Identify which cell holds the provided text, then report its (X, Y) central coordinate. 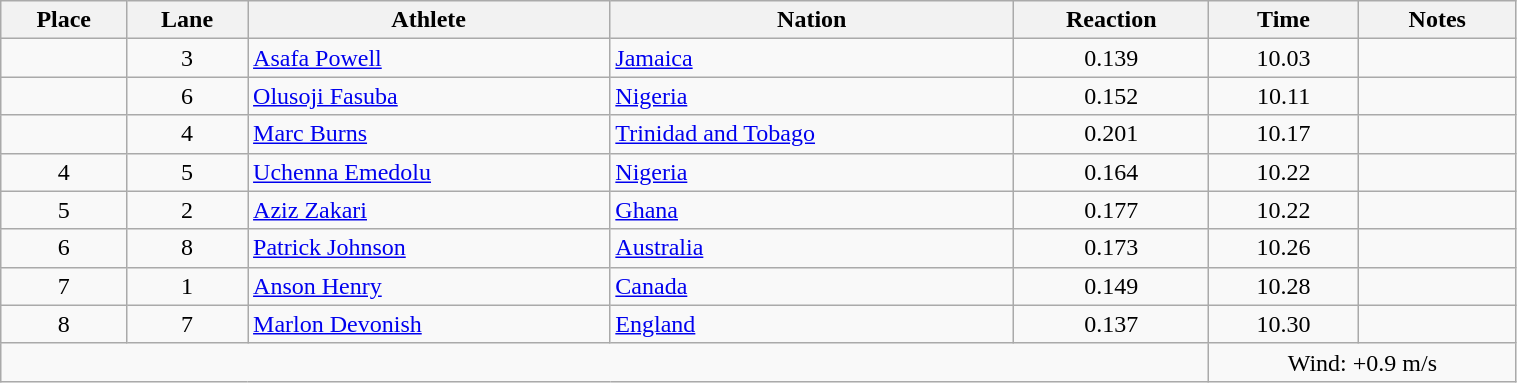
Trinidad and Tobago (812, 134)
Canada (812, 286)
Olusoji Fasuba (429, 96)
Time (1284, 20)
0.152 (1112, 96)
10.26 (1284, 248)
0.137 (1112, 324)
Reaction (1112, 20)
0.173 (1112, 248)
Lane (188, 20)
Place (64, 20)
Marlon Devonish (429, 324)
10.11 (1284, 96)
Marc Burns (429, 134)
Jamaica (812, 58)
2 (188, 210)
Ghana (812, 210)
Uchenna Emedolu (429, 172)
Patrick Johnson (429, 248)
Australia (812, 248)
10.17 (1284, 134)
0.149 (1112, 286)
Wind: +0.9 m/s (1362, 362)
Asafa Powell (429, 58)
10.30 (1284, 324)
0.139 (1112, 58)
0.177 (1112, 210)
Notes (1437, 20)
0.201 (1112, 134)
10.03 (1284, 58)
3 (188, 58)
0.164 (1112, 172)
England (812, 324)
Anson Henry (429, 286)
Athlete (429, 20)
Aziz Zakari (429, 210)
1 (188, 286)
10.28 (1284, 286)
Nation (812, 20)
